Provide the (x, y) coordinate of the cell's center where the given text is located.  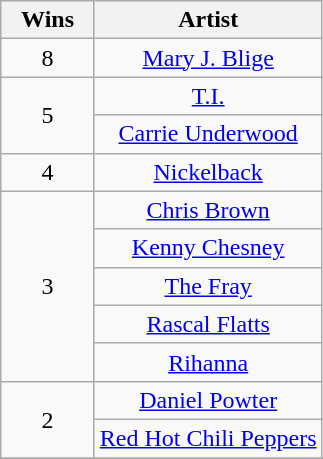
Wins (48, 20)
Rihanna (208, 362)
T.I. (208, 96)
Mary J. Blige (208, 58)
Kenny Chesney (208, 248)
Rascal Flatts (208, 324)
Nickelback (208, 172)
Artist (208, 20)
5 (48, 115)
Carrie Underwood (208, 134)
Chris Brown (208, 210)
Daniel Powter (208, 400)
3 (48, 286)
2 (48, 419)
4 (48, 172)
Red Hot Chili Peppers (208, 438)
8 (48, 58)
The Fray (208, 286)
